Capture the cell that displays the provided text and extract its [X, Y] central coordinate. 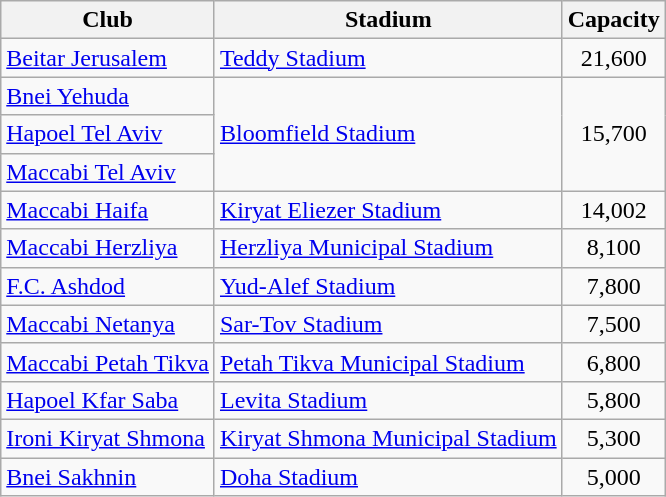
7,800 [614, 286]
Teddy Stadium [388, 58]
Beitar Jerusalem [108, 58]
15,700 [614, 134]
Maccabi Petah Tikva [108, 362]
Maccabi Haifa [108, 210]
5,800 [614, 400]
Maccabi Netanya [108, 324]
Levita Stadium [388, 400]
Herzliya Municipal Stadium [388, 248]
Sar-Tov Stadium [388, 324]
5,000 [614, 477]
6,800 [614, 362]
Kiryat Shmona Municipal Stadium [388, 438]
Capacity [614, 20]
5,300 [614, 438]
Ironi Kiryat Shmona [108, 438]
14,002 [614, 210]
Bnei Sakhnin [108, 477]
Bloomfield Stadium [388, 134]
Club [108, 20]
8,100 [614, 248]
Hapoel Tel Aviv [108, 134]
21,600 [614, 58]
Petah Tikva Municipal Stadium [388, 362]
7,500 [614, 324]
F.C. Ashdod [108, 286]
Doha Stadium [388, 477]
Yud-Alef Stadium [388, 286]
Stadium [388, 20]
Maccabi Tel Aviv [108, 172]
Bnei Yehuda [108, 96]
Maccabi Herzliya [108, 248]
Hapoel Kfar Saba [108, 400]
Kiryat Eliezer Stadium [388, 210]
